Detect which cell encompasses the target text, then output its [X, Y] center coordinate. 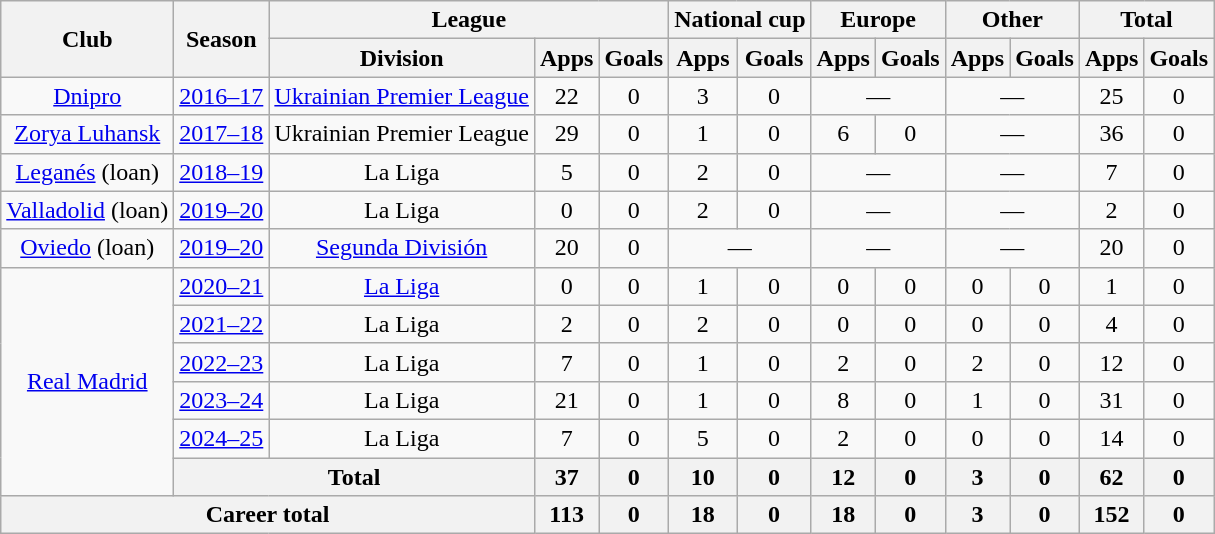
Career total [268, 515]
Club [88, 39]
29 [566, 134]
Other [1012, 20]
Division [402, 58]
League [469, 20]
37 [566, 477]
2017–18 [222, 134]
National cup [740, 20]
Season [222, 39]
2022–23 [222, 362]
Segunda División [402, 248]
6 [843, 134]
21 [566, 400]
Real Madrid [88, 381]
2020–21 [222, 286]
Dnipro [88, 96]
14 [1111, 438]
62 [1111, 477]
8 [843, 400]
Valladolid (loan) [88, 210]
Europe [878, 20]
Oviedo (loan) [88, 248]
2018–19 [222, 172]
4 [1111, 324]
Zorya Luhansk [88, 134]
113 [566, 515]
36 [1111, 134]
2021–22 [222, 324]
152 [1111, 515]
10 [703, 477]
25 [1111, 96]
Leganés (loan) [88, 172]
2016–17 [222, 96]
2024–25 [222, 438]
31 [1111, 400]
2023–24 [222, 400]
22 [566, 96]
